Return the (x, y) coordinate for the center point of the cell that contains the specified text.  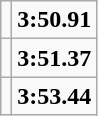
3:50.91 (54, 20)
3:53.44 (54, 96)
3:51.37 (54, 58)
